For the text-containing cell, return its midpoint in (x, y) coordinate format. 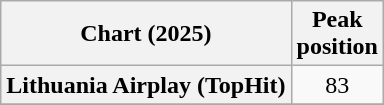
Lithuania Airplay (TopHit) (146, 85)
83 (337, 85)
Chart (2025) (146, 34)
Peakposition (337, 34)
